Return (x, y) of the center of cell containing provided text 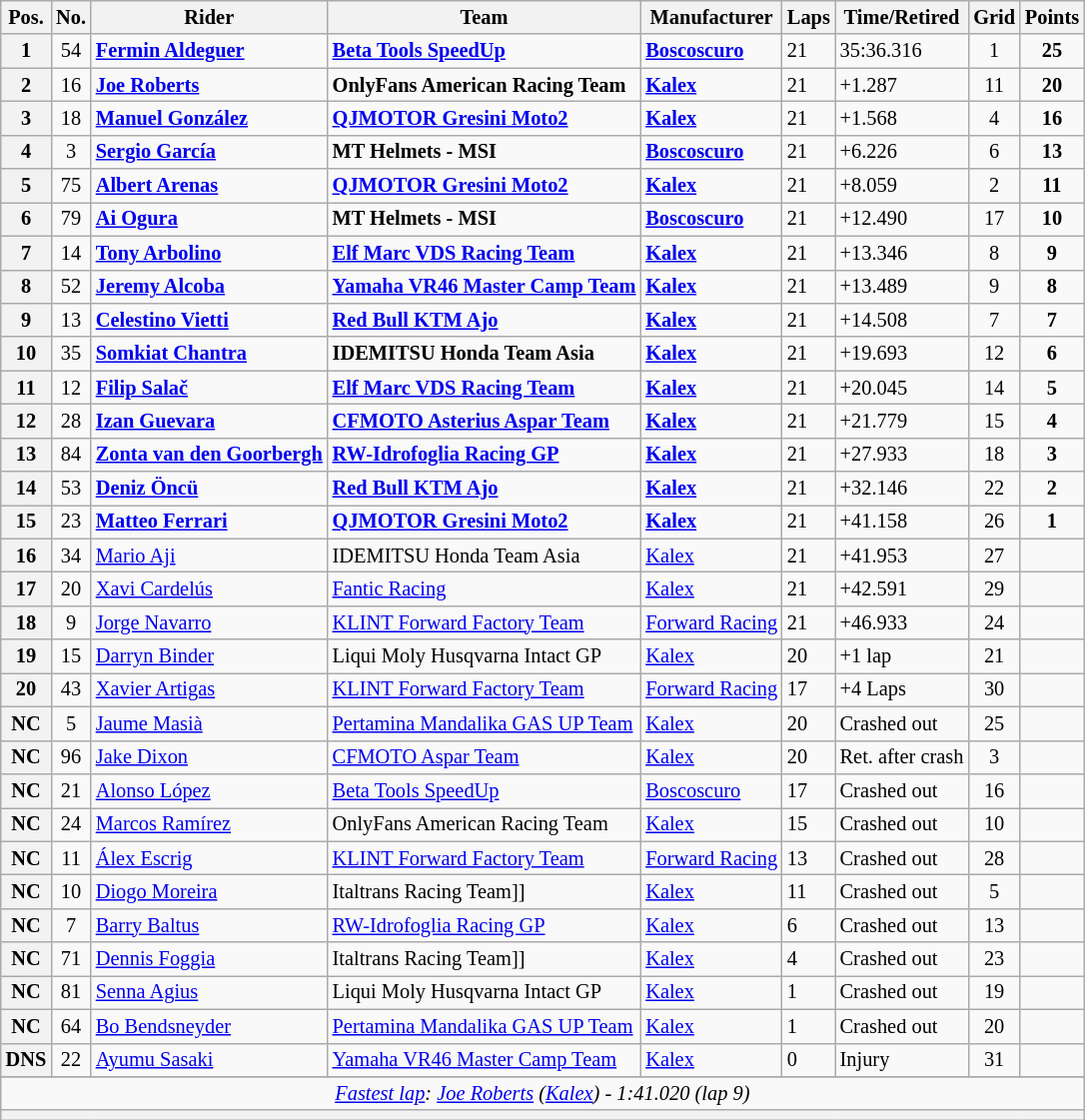
Ayumu Sasaki (210, 1060)
Grid (994, 17)
Xavier Artigas (210, 689)
Laps (809, 17)
Time/Retired (902, 17)
Izan Guevara (210, 421)
Tony Arbolino (210, 253)
84 (71, 455)
79 (71, 219)
43 (71, 689)
Senna Agius (210, 992)
+41.158 (902, 522)
Fastest lap: Joe Roberts (Kalex) - 1:41.020 (lap 9) (542, 1093)
Dennis Foggia (210, 959)
Barry Baltus (210, 925)
Team (485, 17)
+20.045 (902, 388)
34 (71, 556)
26 (994, 522)
Fantic Racing (485, 588)
Joe Roberts (210, 85)
+42.591 (902, 588)
+13.489 (902, 287)
Pos. (26, 17)
+21.779 (902, 421)
75 (71, 186)
53 (71, 489)
Álex Escrig (210, 858)
Deniz Öncü (210, 489)
Xavi Cardelús (210, 588)
30 (994, 689)
+14.508 (902, 320)
+13.346 (902, 253)
+1.568 (902, 118)
+27.933 (902, 455)
81 (71, 992)
35 (71, 354)
31 (994, 1060)
Diogo Moreira (210, 891)
Jorge Navarro (210, 622)
Sergio García (210, 152)
+4 Laps (902, 689)
27 (994, 556)
DNS (26, 1060)
CFMOTO Asterius Aspar Team (485, 421)
Ret. after crash (902, 757)
+41.953 (902, 556)
35:36.316 (902, 51)
+1 lap (902, 656)
Manufacturer (711, 17)
54 (71, 51)
Ai Ogura (210, 219)
Manuel González (210, 118)
Fermin Aldeguer (210, 51)
29 (994, 588)
Points (1052, 17)
Rider (210, 17)
Albert Arenas (210, 186)
Injury (902, 1060)
Bo Bendsneyder (210, 1026)
Mario Aji (210, 556)
Celestino Vietti (210, 320)
Marcos Ramírez (210, 824)
+8.059 (902, 186)
+19.693 (902, 354)
+1.287 (902, 85)
Jeremy Alcoba (210, 287)
Filip Salač (210, 388)
Somkiat Chantra (210, 354)
Jaume Masià (210, 723)
+32.146 (902, 489)
96 (71, 757)
CFMOTO Aspar Team (485, 757)
71 (71, 959)
Matteo Ferrari (210, 522)
+12.490 (902, 219)
+46.933 (902, 622)
Jake Dixon (210, 757)
64 (71, 1026)
Alonso López (210, 790)
+6.226 (902, 152)
No. (71, 17)
0 (809, 1060)
Zonta van den Goorbergh (210, 455)
52 (71, 287)
Darryn Binder (210, 656)
